From the cell containing the given text, extract its center point as (X, Y) coordinate. 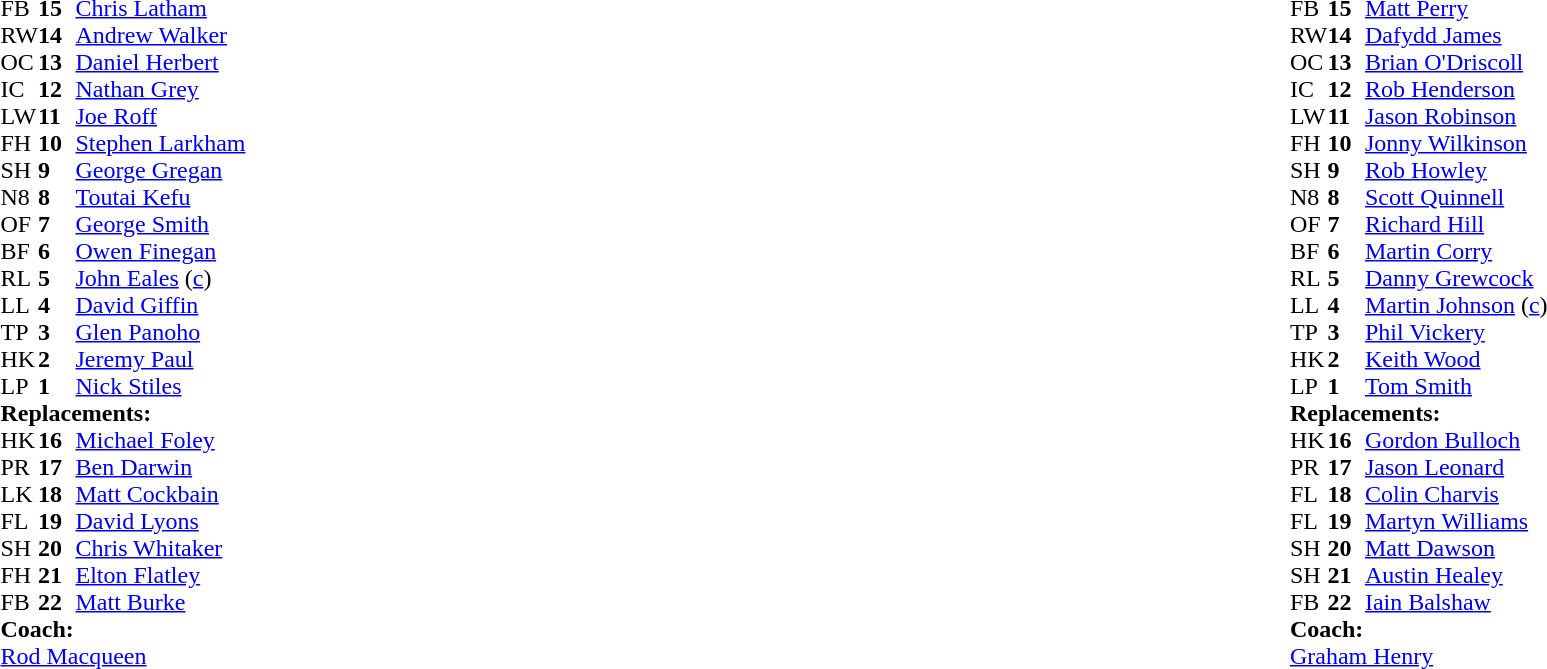
Nathan Grey (161, 90)
Jeremy Paul (161, 360)
George Gregan (161, 170)
Elton Flatley (161, 576)
Rod Macqueen (122, 656)
Michael Foley (161, 440)
Daniel Herbert (161, 62)
Stephen Larkham (161, 144)
Chris Whitaker (161, 548)
Replacements: (122, 414)
Ben Darwin (161, 468)
Matt Cockbain (161, 494)
George Smith (161, 224)
John Eales (c) (161, 278)
Nick Stiles (161, 386)
Coach: (122, 630)
Owen Finegan (161, 252)
David Lyons (161, 522)
Joe Roff (161, 116)
Matt Burke (161, 602)
Andrew Walker (161, 36)
LK (19, 494)
Glen Panoho (161, 332)
Toutai Kefu (161, 198)
David Giffin (161, 306)
